Search for the cell housing the specified text and yield its (x, y) center coordinate. 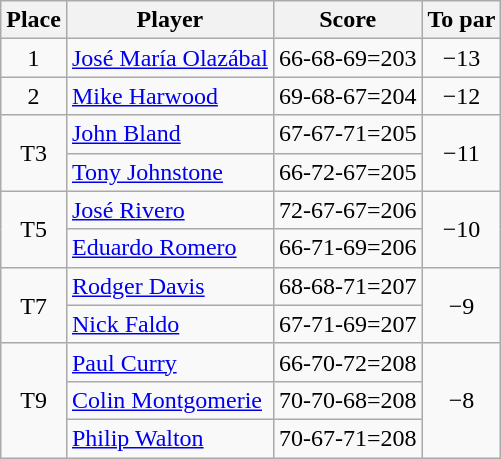
Place (34, 20)
67-71-69=207 (348, 324)
Rodger Davis (170, 286)
−12 (462, 96)
−13 (462, 58)
T3 (34, 153)
Score (348, 20)
70-70-68=208 (348, 400)
−9 (462, 305)
T7 (34, 305)
José Rivero (170, 210)
To par (462, 20)
66-72-67=205 (348, 172)
−10 (462, 229)
2 (34, 96)
Philip Walton (170, 438)
70-67-71=208 (348, 438)
T5 (34, 229)
T9 (34, 400)
Player (170, 20)
John Bland (170, 134)
66-70-72=208 (348, 362)
−8 (462, 400)
Eduardo Romero (170, 248)
72-67-67=206 (348, 210)
Tony Johnstone (170, 172)
Paul Curry (170, 362)
Nick Faldo (170, 324)
José María Olazábal (170, 58)
Mike Harwood (170, 96)
66-71-69=206 (348, 248)
68-68-71=207 (348, 286)
67-67-71=205 (348, 134)
69-68-67=204 (348, 96)
1 (34, 58)
66-68-69=203 (348, 58)
Colin Montgomerie (170, 400)
−11 (462, 153)
